Detect which cell encompasses the target text, then output its [X, Y] center coordinate. 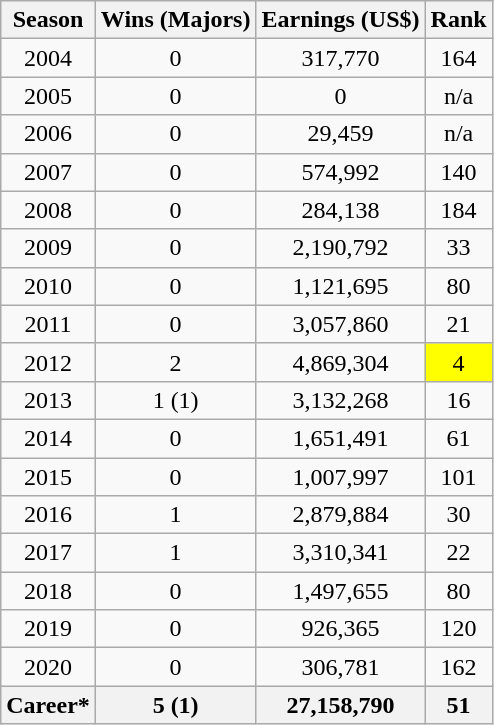
61 [458, 438]
2012 [48, 362]
51 [458, 705]
4,869,304 [340, 362]
22 [458, 553]
3,057,860 [340, 324]
2020 [48, 667]
Earnings (US$) [340, 20]
Wins (Majors) [176, 20]
101 [458, 477]
2019 [48, 629]
4 [458, 362]
2016 [48, 515]
1,651,491 [340, 438]
2005 [48, 96]
1,497,655 [340, 591]
926,365 [340, 629]
120 [458, 629]
2017 [48, 553]
Rank [458, 20]
27,158,790 [340, 705]
30 [458, 515]
3,132,268 [340, 400]
3,310,341 [340, 553]
33 [458, 248]
574,992 [340, 172]
2018 [48, 591]
1 (1) [176, 400]
2 [176, 362]
1,121,695 [340, 286]
2006 [48, 134]
Career* [48, 705]
5 (1) [176, 705]
21 [458, 324]
2011 [48, 324]
2004 [48, 58]
1,007,997 [340, 477]
184 [458, 210]
306,781 [340, 667]
2009 [48, 248]
2014 [48, 438]
2007 [48, 172]
162 [458, 667]
317,770 [340, 58]
2008 [48, 210]
140 [458, 172]
Season [48, 20]
164 [458, 58]
2,190,792 [340, 248]
29,459 [340, 134]
284,138 [340, 210]
2,879,884 [340, 515]
2010 [48, 286]
16 [458, 400]
2013 [48, 400]
2015 [48, 477]
